Scan for the cell matching the given text and deliver its (x, y) coordinate at center. 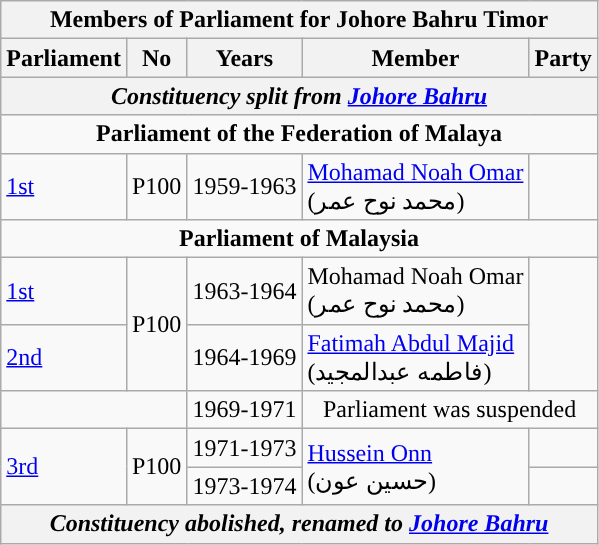
Fatimah Abdul Majid (فاطمه عبدالمجيد) (416, 358)
Party (563, 58)
Parliament of Malaysia (300, 239)
3rd (64, 467)
Member (416, 58)
2nd (64, 358)
1969-1971 (244, 410)
Constituency split from Johore Bahru (300, 96)
1964-1969 (244, 358)
1971-1973 (244, 448)
Hussein Onn (حسين عون‎) (416, 467)
Parliament of the Federation of Malaya (300, 134)
Parliament was suspended (450, 410)
No (156, 58)
1963-1964 (244, 292)
Constituency abolished, renamed to Johore Bahru (300, 524)
Parliament (64, 58)
Members of Parliament for Johore Bahru Timor (300, 20)
Years (244, 58)
1973-1974 (244, 486)
1959-1963 (244, 186)
